Find where the given text appears and provide that cell's center as [X, Y] coordinate. 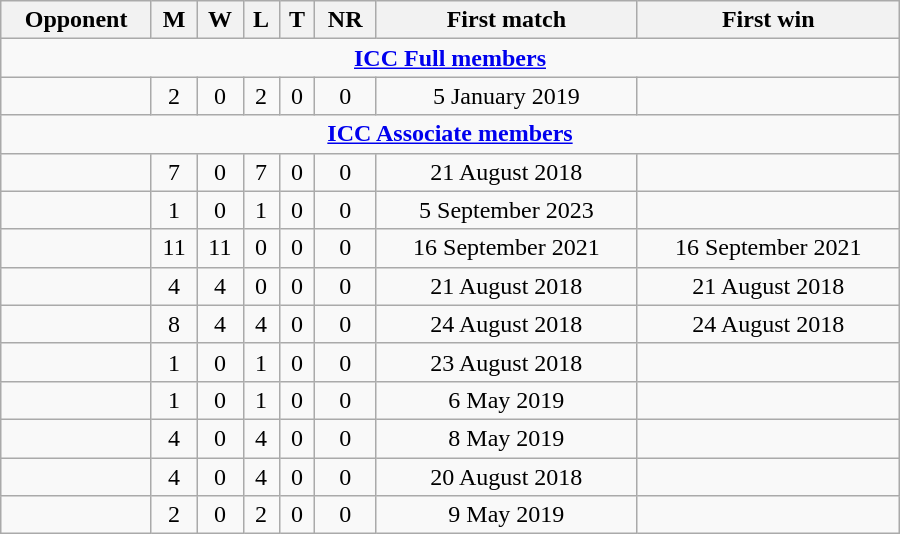
ICC Full members [450, 58]
5 January 2019 [506, 96]
T [297, 20]
L [261, 20]
First win [768, 20]
ICC Associate members [450, 134]
8 May 2019 [506, 438]
20 August 2018 [506, 477]
NR [346, 20]
First match [506, 20]
9 May 2019 [506, 515]
Opponent [76, 20]
W [220, 20]
6 May 2019 [506, 400]
8 [174, 324]
M [174, 20]
5 September 2023 [506, 210]
23 August 2018 [506, 362]
